For the text-containing cell, return its midpoint in [x, y] coordinate format. 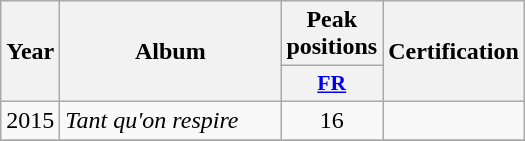
Peak positions [332, 34]
Album [170, 52]
Tant qu'on respire [170, 120]
2015 [30, 120]
Year [30, 52]
16 [332, 120]
FR [332, 84]
Certification [454, 52]
